Find where the given text appears and provide that cell's center as [X, Y] coordinate. 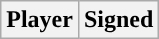
Player [40, 20]
Signed [118, 20]
